Return the (x, y) coordinate for the center point of the cell that contains the specified text.  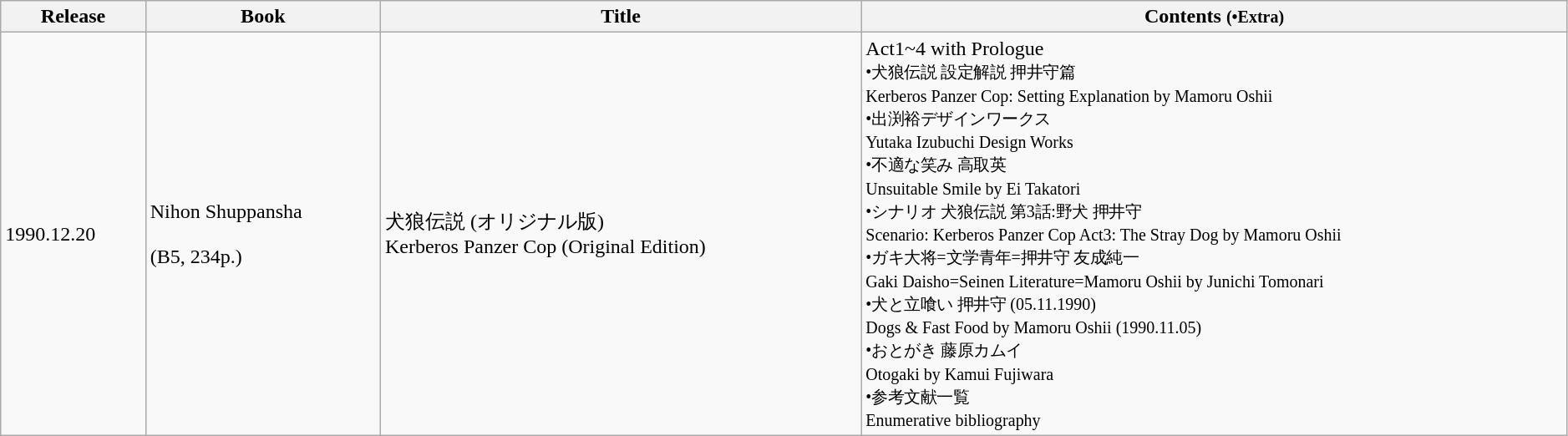
犬狼伝説 (オリジナル版)Kerberos Panzer Cop (Original Edition) (620, 234)
1990.12.20 (74, 234)
Contents (•Extra) (1215, 17)
Nihon Shuppansha(B5, 234p.) (262, 234)
Book (262, 17)
Release (74, 17)
Title (620, 17)
